Output the [X, Y] coordinate of the center of the cell containing the given text.  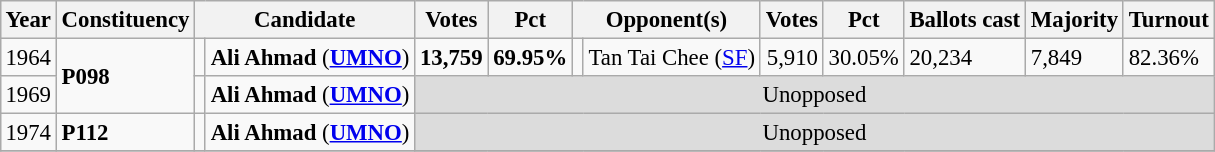
Majority [1074, 20]
Year [28, 20]
Turnout [1168, 20]
Constituency [125, 20]
82.36% [1168, 57]
Tan Tai Chee (SF) [672, 57]
13,759 [452, 57]
5,910 [792, 57]
30.05% [864, 57]
1964 [28, 57]
P112 [125, 133]
P098 [125, 76]
1969 [28, 95]
Candidate [305, 20]
7,849 [1074, 57]
Opponent(s) [667, 20]
69.95% [530, 57]
20,234 [964, 57]
1974 [28, 133]
Ballots cast [964, 20]
